Identify which cell holds the provided text, then report its [x, y] central coordinate. 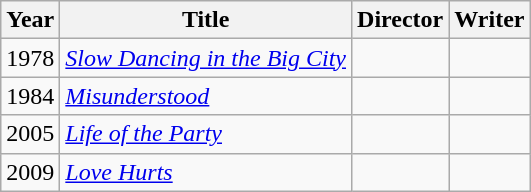
2005 [30, 134]
Year [30, 20]
2009 [30, 172]
Director [400, 20]
Slow Dancing in the Big City [206, 58]
1978 [30, 58]
Misunderstood [206, 96]
Title [206, 20]
Life of the Party [206, 134]
Writer [490, 20]
Love Hurts [206, 172]
1984 [30, 96]
